Search for the cell housing the specified text and yield its (x, y) center coordinate. 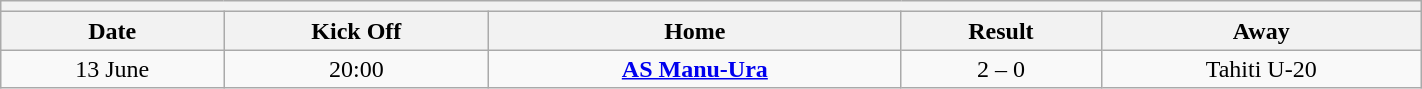
20:00 (356, 69)
Away (1261, 31)
AS Manu-Ura (695, 69)
13 June (112, 69)
Date (112, 31)
2 – 0 (1001, 69)
Result (1001, 31)
Kick Off (356, 31)
Tahiti U-20 (1261, 69)
Home (695, 31)
